Search for the cell housing the specified text and yield its (X, Y) center coordinate. 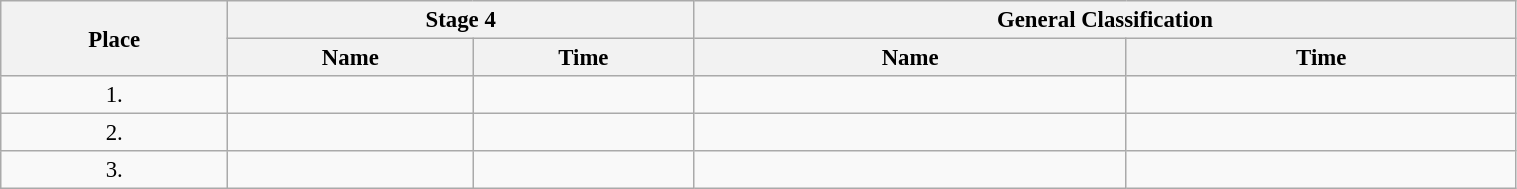
Place (114, 38)
2. (114, 133)
General Classification (1105, 20)
Stage 4 (461, 20)
1. (114, 95)
3. (114, 170)
